Output the [X, Y] coordinate of the center of the cell containing the given text.  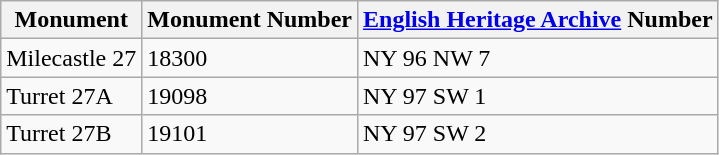
NY 97 SW 1 [538, 96]
Turret 27B [72, 134]
NY 96 NW 7 [538, 58]
English Heritage Archive Number [538, 20]
19101 [250, 134]
Monument Number [250, 20]
Turret 27A [72, 96]
Monument [72, 20]
NY 97 SW 2 [538, 134]
19098 [250, 96]
Milecastle 27 [72, 58]
18300 [250, 58]
